Provide the [X, Y] coordinate of the cell's center where the given text is located.  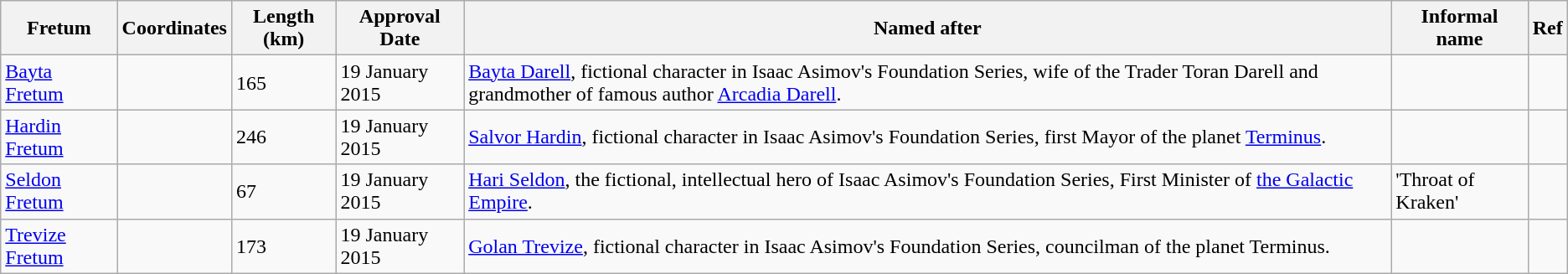
Trevize Fretum [59, 246]
Ref [1548, 28]
173 [283, 246]
165 [283, 82]
67 [283, 191]
Coordinates [174, 28]
Named after [928, 28]
Hardin Fretum [59, 137]
Seldon Fretum [59, 191]
246 [283, 137]
Salvor Hardin, fictional character in Isaac Asimov's Foundation Series, first Mayor of the planet Terminus. [928, 137]
Approval Date [400, 28]
Informal name [1459, 28]
Bayta Fretum [59, 82]
'Throat of Kraken' [1459, 191]
Length (km) [283, 28]
Fretum [59, 28]
Hari Seldon, the fictional, intellectual hero of Isaac Asimov's Foundation Series, First Minister of the Galactic Empire. [928, 191]
Golan Trevize, fictional character in Isaac Asimov's Foundation Series, councilman of the planet Terminus. [928, 246]
